Detect which cell encompasses the target text, then output its (X, Y) center coordinate. 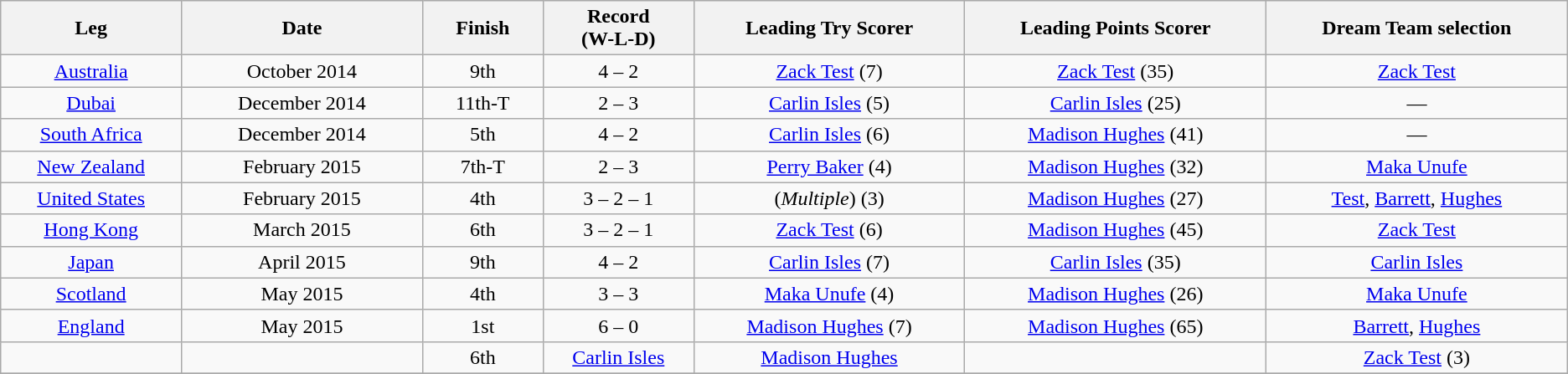
Zack Test (6) (829, 230)
7th-T (482, 167)
Dubai (91, 103)
Madison Hughes (65) (1116, 325)
Test, Barrett, Hughes (1417, 198)
Carlin Isles (6) (829, 135)
Japan (91, 262)
April 2015 (302, 262)
Perry Baker (4) (829, 167)
Madison Hughes (41) (1116, 135)
Zack Test (35) (1116, 71)
March 2015 (302, 230)
England (91, 325)
Australia (91, 71)
Carlin Isles (5) (829, 103)
Record (W-L-D) (618, 28)
Scotland (91, 294)
Maka Unufe (4) (829, 294)
United States (91, 198)
Madison Hughes (829, 357)
October 2014 (302, 71)
5th (482, 135)
New Zealand (91, 167)
Dream Team selection (1417, 28)
Finish (482, 28)
Zack Test (7) (829, 71)
Carlin Isles (7) (829, 262)
Leading Try Scorer (829, 28)
Madison Hughes (27) (1116, 198)
Madison Hughes (45) (1116, 230)
Date (302, 28)
3 – 3 (618, 294)
Carlin Isles (35) (1116, 262)
Carlin Isles (25) (1116, 103)
South Africa (91, 135)
11th-T (482, 103)
(Multiple) (3) (829, 198)
Leading Points Scorer (1116, 28)
Leg (91, 28)
Zack Test (3) (1417, 357)
6 – 0 (618, 325)
Barrett, Hughes (1417, 325)
Madison Hughes (7) (829, 325)
Hong Kong (91, 230)
Madison Hughes (26) (1116, 294)
1st (482, 325)
Madison Hughes (32) (1116, 167)
